Identify which cell holds the provided text, then report its (x, y) central coordinate. 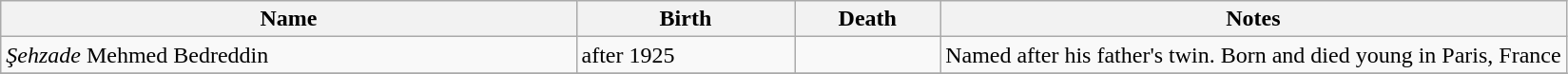
Notes (1253, 19)
Name (289, 19)
after 1925 (686, 55)
Named after his father's twin. Born and died young in Paris, France (1253, 55)
Death (867, 19)
Birth (686, 19)
Şehzade Mehmed Bedreddin (289, 55)
